For the text-containing cell, return its midpoint in [x, y] coordinate format. 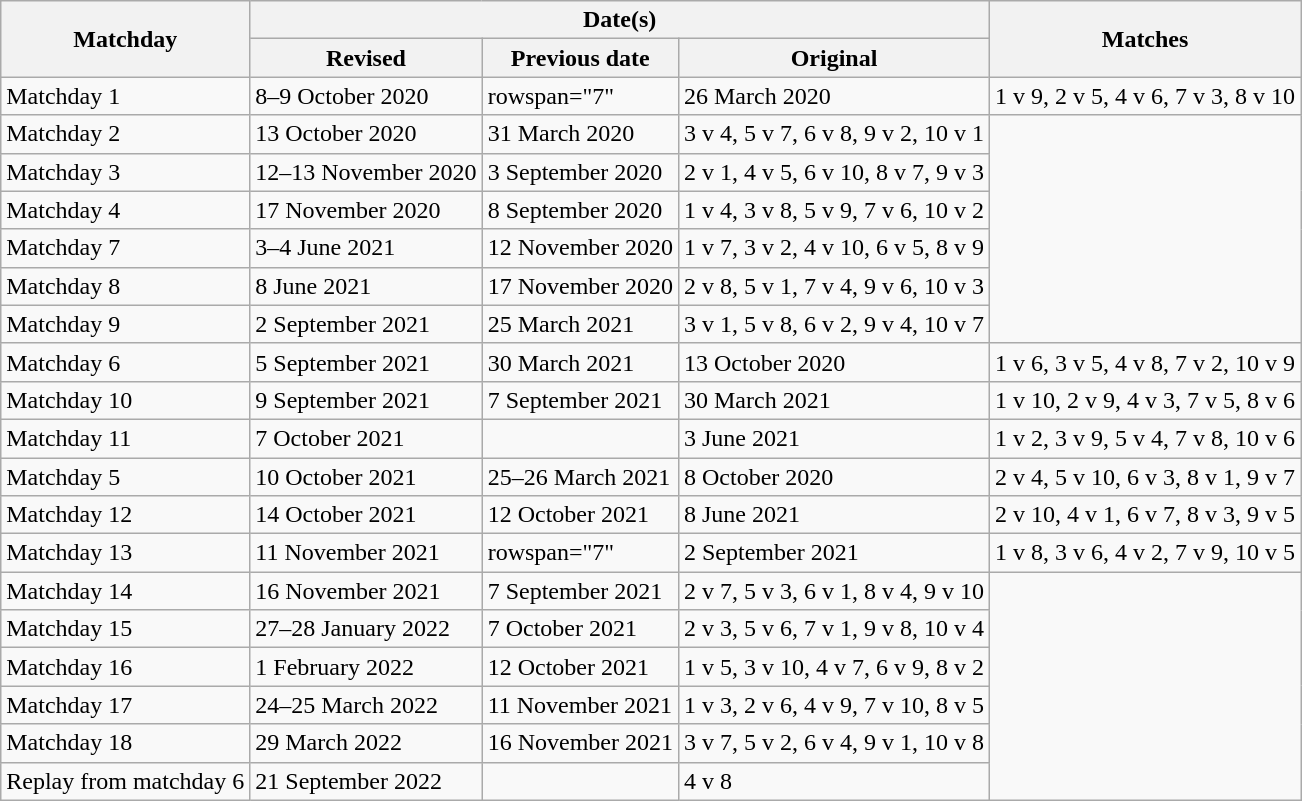
8–9 October 2020 [366, 96]
2 v 8, 5 v 1, 7 v 4, 9 v 6, 10 v 3 [834, 286]
Previous date [580, 58]
Matchday 18 [126, 743]
Matchday 4 [126, 210]
Matchday 12 [126, 515]
27–28 January 2022 [366, 629]
Matches [1146, 39]
1 v 7, 3 v 2, 4 v 10, 6 v 5, 8 v 9 [834, 248]
Matchday 10 [126, 400]
25–26 March 2021 [580, 477]
3 v 4, 5 v 7, 6 v 8, 9 v 2, 10 v 1 [834, 134]
Original [834, 58]
Matchday 13 [126, 553]
Matchday 14 [126, 591]
Revised [366, 58]
4 v 8 [834, 781]
29 March 2022 [366, 743]
26 March 2020 [834, 96]
Matchday 9 [126, 324]
2 v 1, 4 v 5, 6 v 10, 8 v 7, 9 v 3 [834, 172]
25 March 2021 [580, 324]
3 June 2021 [834, 438]
3 v 7, 5 v 2, 6 v 4, 9 v 1, 10 v 8 [834, 743]
2 v 7, 5 v 3, 6 v 1, 8 v 4, 9 v 10 [834, 591]
1 v 5, 3 v 10, 4 v 7, 6 v 9, 8 v 2 [834, 667]
3 v 1, 5 v 8, 6 v 2, 9 v 4, 10 v 7 [834, 324]
9 September 2021 [366, 400]
8 September 2020 [580, 210]
1 v 9, 2 v 5, 4 v 6, 7 v 3, 8 v 10 [1146, 96]
21 September 2022 [366, 781]
2 v 3, 5 v 6, 7 v 1, 9 v 8, 10 v 4 [834, 629]
Matchday 5 [126, 477]
Replay from matchday 6 [126, 781]
Matchday 1 [126, 96]
1 v 2, 3 v 9, 5 v 4, 7 v 8, 10 v 6 [1146, 438]
Matchday [126, 39]
1 v 8, 3 v 6, 4 v 2, 7 v 9, 10 v 5 [1146, 553]
14 October 2021 [366, 515]
31 March 2020 [580, 134]
Matchday 15 [126, 629]
Date(s) [620, 20]
12 November 2020 [580, 248]
1 February 2022 [366, 667]
Matchday 11 [126, 438]
Matchday 6 [126, 362]
8 October 2020 [834, 477]
1 v 3, 2 v 6, 4 v 9, 7 v 10, 8 v 5 [834, 705]
Matchday 7 [126, 248]
24–25 March 2022 [366, 705]
Matchday 2 [126, 134]
12–13 November 2020 [366, 172]
2 v 4, 5 v 10, 6 v 3, 8 v 1, 9 v 7 [1146, 477]
3 September 2020 [580, 172]
Matchday 16 [126, 667]
Matchday 8 [126, 286]
3–4 June 2021 [366, 248]
2 v 10, 4 v 1, 6 v 7, 8 v 3, 9 v 5 [1146, 515]
Matchday 3 [126, 172]
1 v 10, 2 v 9, 4 v 3, 7 v 5, 8 v 6 [1146, 400]
10 October 2021 [366, 477]
5 September 2021 [366, 362]
Matchday 17 [126, 705]
1 v 4, 3 v 8, 5 v 9, 7 v 6, 10 v 2 [834, 210]
1 v 6, 3 v 5, 4 v 8, 7 v 2, 10 v 9 [1146, 362]
